From the cell containing the given text, extract its center point as [X, Y] coordinate. 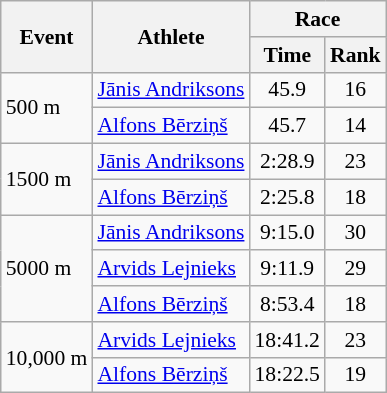
16 [356, 90]
2:28.9 [286, 162]
2:25.8 [286, 197]
18:41.2 [286, 340]
45.9 [286, 90]
Time [286, 55]
Rank [356, 55]
Event [47, 36]
Athlete [170, 36]
14 [356, 126]
18:22.5 [286, 375]
1500 m [47, 180]
45.7 [286, 126]
500 m [47, 108]
9:15.0 [286, 233]
5000 m [47, 268]
9:11.9 [286, 269]
19 [356, 375]
30 [356, 233]
8:53.4 [286, 304]
10,000 m [47, 358]
Race [317, 19]
29 [356, 269]
